Output the (x, y) coordinate of the center of the cell containing the given text.  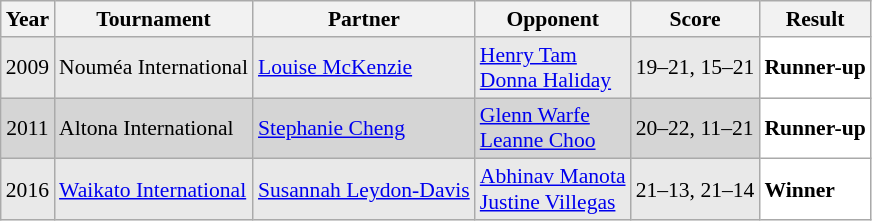
Abhinav Manota Justine Villegas (553, 190)
Result (814, 19)
Louise McKenzie (364, 68)
19–21, 15–21 (696, 68)
Waikato International (154, 190)
Altona International (154, 128)
Henry Tam Donna Haliday (553, 68)
Tournament (154, 19)
2011 (28, 128)
Score (696, 19)
Glenn Warfe Leanne Choo (553, 128)
Partner (364, 19)
Winner (814, 190)
Year (28, 19)
Opponent (553, 19)
Susannah Leydon-Davis (364, 190)
21–13, 21–14 (696, 190)
2009 (28, 68)
Stephanie Cheng (364, 128)
Nouméa International (154, 68)
2016 (28, 190)
20–22, 11–21 (696, 128)
